Extract the [x, y] coordinate from the center of the cell holding the provided text.  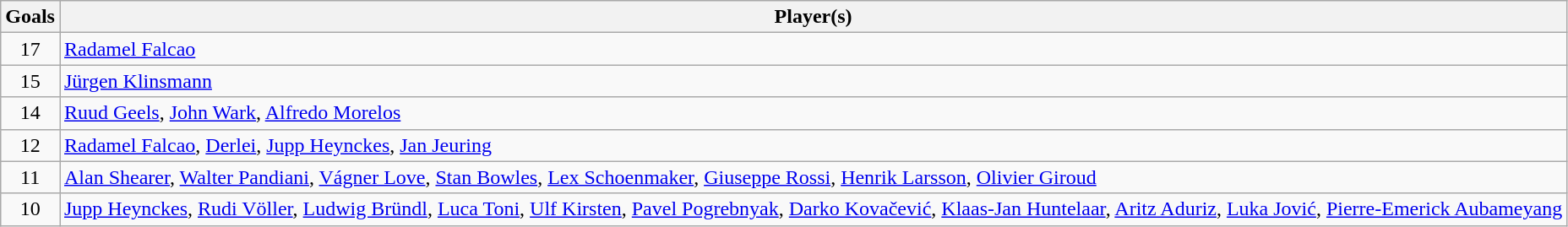
Radamel Falcao [813, 49]
Goals [30, 17]
Ruud Geels, John Wark, Alfredo Morelos [813, 113]
Player(s) [813, 17]
10 [30, 209]
11 [30, 177]
14 [30, 113]
Radamel Falcao, Derlei, Jupp Heynckes, Jan Jeuring [813, 145]
12 [30, 145]
15 [30, 81]
17 [30, 49]
Jürgen Klinsmann [813, 81]
Alan Shearer, Walter Pandiani, Vágner Love, Stan Bowles, Lex Schoenmaker, Giuseppe Rossi, Henrik Larsson, Olivier Giroud [813, 177]
